Return the (x, y) coordinate for the center point of the cell that contains the specified text.  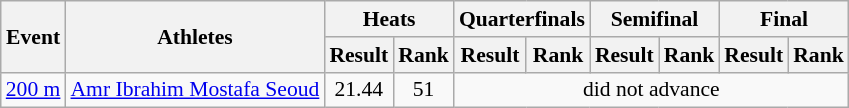
Semifinal (654, 19)
51 (424, 90)
Quarterfinals (522, 19)
Heats (388, 19)
did not advance (652, 90)
Amr Ibrahim Mostafa Seoud (194, 90)
Final (784, 19)
Athletes (194, 36)
Event (34, 36)
200 m (34, 90)
21.44 (358, 90)
